Determine the [x, y] coordinate at the center of the cell enclosing the given text.  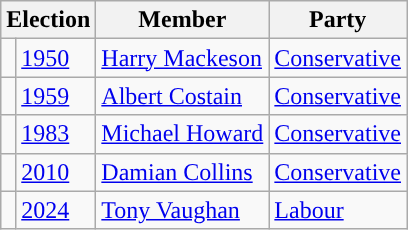
Albert Costain [182, 96]
Michael Howard [182, 134]
2024 [56, 210]
1959 [56, 96]
Member [182, 20]
1983 [56, 134]
1950 [56, 58]
Party [338, 20]
Labour [338, 210]
Damian Collins [182, 172]
Tony Vaughan [182, 210]
2010 [56, 172]
Election [48, 20]
Harry Mackeson [182, 58]
